Extract the (x, y) coordinate from the center of the cell holding the provided text.  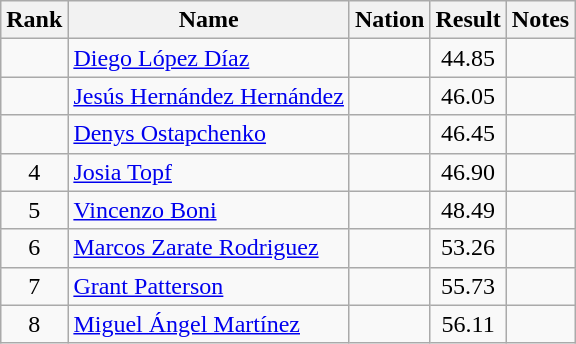
4 (34, 172)
6 (34, 248)
5 (34, 210)
Result (468, 20)
Denys Ostapchenko (209, 134)
Josia Topf (209, 172)
Marcos Zarate Rodriguez (209, 248)
44.85 (468, 58)
Name (209, 20)
8 (34, 324)
46.05 (468, 96)
Diego López Díaz (209, 58)
Vincenzo Boni (209, 210)
7 (34, 286)
Rank (34, 20)
Nation (389, 20)
48.49 (468, 210)
Miguel Ángel Martínez (209, 324)
56.11 (468, 324)
55.73 (468, 286)
53.26 (468, 248)
Jesús Hernández Hernández (209, 96)
Grant Patterson (209, 286)
46.45 (468, 134)
46.90 (468, 172)
Notes (540, 20)
